Provide the [x, y] coordinate of the cell's center where the given text is located.  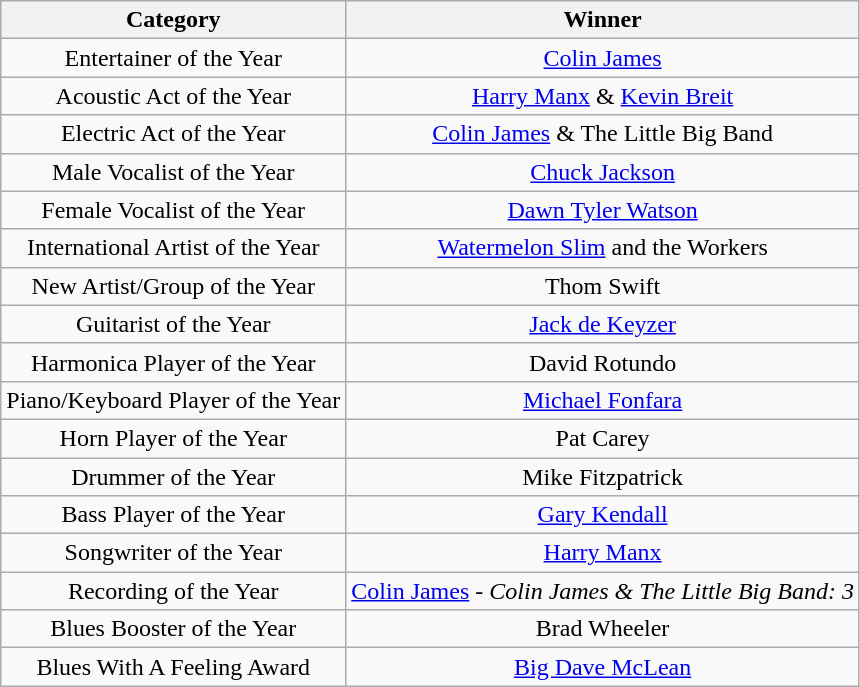
Entertainer of the Year [174, 58]
New Artist/Group of the Year [174, 286]
Harry Manx & Kevin Breit [603, 96]
Colin James [603, 58]
Guitarist of the Year [174, 324]
Male Vocalist of the Year [174, 172]
Electric Act of the Year [174, 134]
Michael Fonfara [603, 400]
Harmonica Player of the Year [174, 362]
Winner [603, 20]
Big Dave McLean [603, 667]
Category [174, 20]
Female Vocalist of the Year [174, 210]
Acoustic Act of the Year [174, 96]
Bass Player of the Year [174, 515]
Recording of the Year [174, 591]
Blues With A Feeling Award [174, 667]
Brad Wheeler [603, 629]
Blues Booster of the Year [174, 629]
Colin James & The Little Big Band [603, 134]
Colin James - Colin James & The Little Big Band: 3 [603, 591]
David Rotundo [603, 362]
International Artist of the Year [174, 248]
Songwriter of the Year [174, 553]
Mike Fitzpatrick [603, 477]
Gary Kendall [603, 515]
Drummer of the Year [174, 477]
Piano/Keyboard Player of the Year [174, 400]
Harry Manx [603, 553]
Thom Swift [603, 286]
Jack de Keyzer [603, 324]
Chuck Jackson [603, 172]
Pat Carey [603, 438]
Horn Player of the Year [174, 438]
Dawn Tyler Watson [603, 210]
Watermelon Slim and the Workers [603, 248]
